Extract the (x, y) coordinate from the center of the cell holding the provided text.  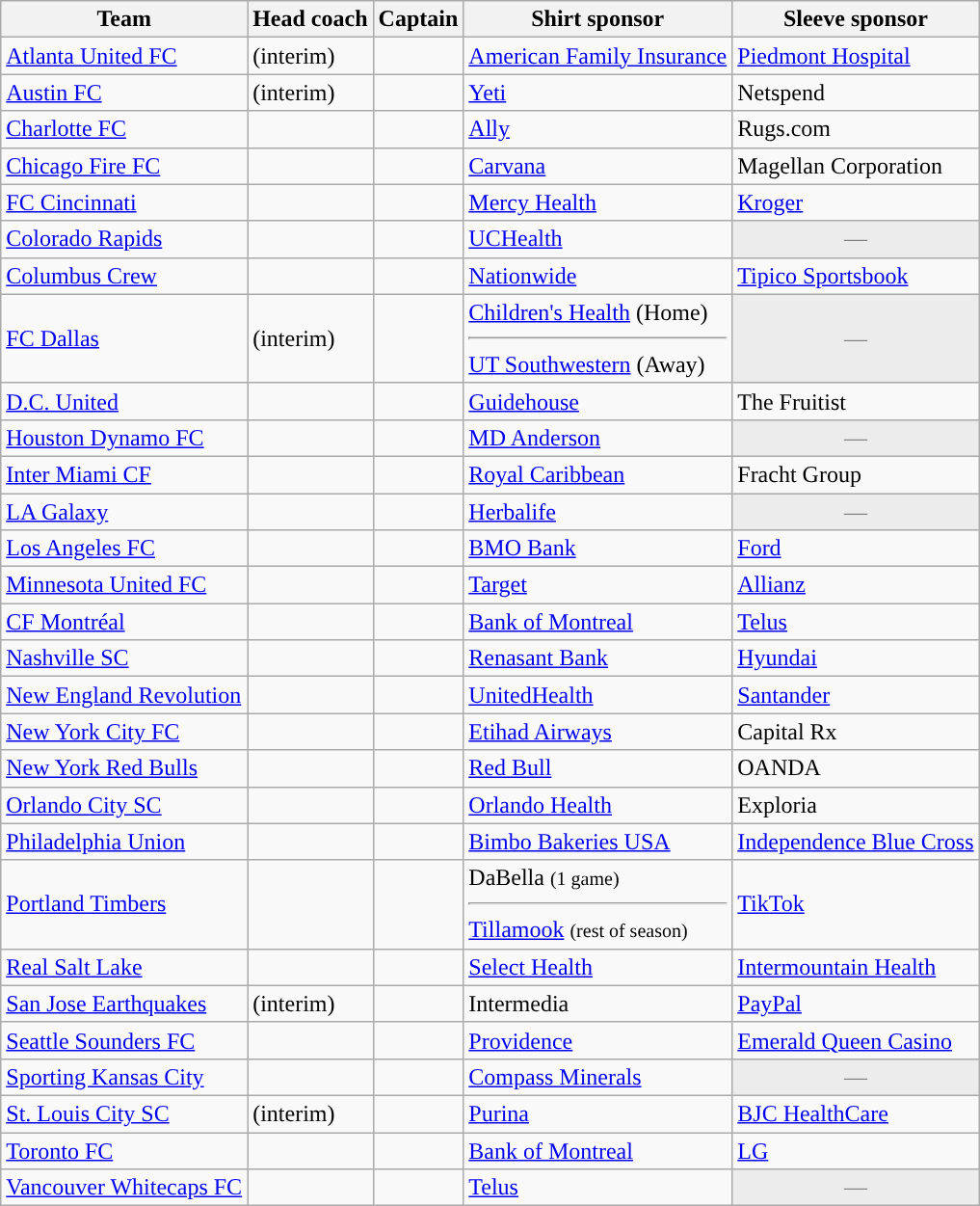
BJC HealthCare (856, 1113)
Piedmont Hospital (856, 56)
UCHealth (597, 239)
Royal Caribbean (597, 474)
Orlando City SC (124, 805)
Compass Minerals (597, 1077)
Toronto FC (124, 1150)
St. Louis City SC (124, 1113)
Ally (597, 129)
Inter Miami CF (124, 474)
Austin FC (124, 93)
Target (597, 585)
Santander (856, 695)
New York Red Bulls (124, 768)
UnitedHealth (597, 695)
Etihad Airways (597, 732)
BMO Bank (597, 549)
Minnesota United FC (124, 585)
CF Montréal (124, 622)
Purina (597, 1113)
Kroger (856, 202)
Atlanta United FC (124, 56)
New York City FC (124, 732)
TikTok (856, 904)
Guidehouse (597, 401)
Children's Health (Home) UT Southwestern (Away) (597, 338)
Herbalife (597, 512)
Colorado Rapids (124, 239)
Los Angeles FC (124, 549)
Netspend (856, 93)
Nationwide (597, 276)
Sleeve sponsor (856, 19)
Captain (418, 19)
Hyundai (856, 658)
Providence (597, 1040)
New England Revolution (124, 695)
Capital Rx (856, 732)
DaBella (1 game)Tillamook (rest of season) (597, 904)
Tipico Sportsbook (856, 276)
Intermountain Health (856, 967)
Head coach (310, 19)
Fracht Group (856, 474)
Yeti (597, 93)
Real Salt Lake (124, 967)
LG (856, 1150)
Charlotte FC (124, 129)
LA Galaxy (124, 512)
Vancouver Whitecaps FC (124, 1188)
Allianz (856, 585)
Intermedia (597, 1004)
The Fruitist (856, 401)
MD Anderson (597, 438)
Independence Blue Cross (856, 842)
D.C. United (124, 401)
Bimbo Bakeries USA (597, 842)
Rugs.com (856, 129)
American Family Insurance (597, 56)
FC Dallas (124, 338)
Chicago Fire FC (124, 166)
Philadelphia Union (124, 842)
Shirt sponsor (597, 19)
Portland Timbers (124, 904)
Select Health (597, 967)
Emerald Queen Casino (856, 1040)
Sporting Kansas City (124, 1077)
Exploria (856, 805)
FC Cincinnati (124, 202)
OANDA (856, 768)
Carvana (597, 166)
Orlando Health (597, 805)
Magellan Corporation (856, 166)
Houston Dynamo FC (124, 438)
Renasant Bank (597, 658)
Team (124, 19)
Mercy Health (597, 202)
Ford (856, 549)
Red Bull (597, 768)
San Jose Earthquakes (124, 1004)
Columbus Crew (124, 276)
PayPal (856, 1004)
Nashville SC (124, 658)
Seattle Sounders FC (124, 1040)
